Provide the [x, y] coordinate of the cell's center where the given text is located.  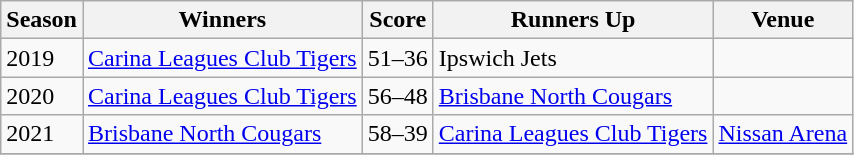
2020 [42, 96]
58–39 [398, 134]
Winners [222, 20]
2019 [42, 58]
Nissan Arena [783, 134]
51–36 [398, 58]
56–48 [398, 96]
2021 [42, 134]
Runners Up [573, 20]
Score [398, 20]
Venue [783, 20]
Ipswich Jets [573, 58]
Season [42, 20]
